Determine the [x, y] coordinate at the center of the cell enclosing the given text.  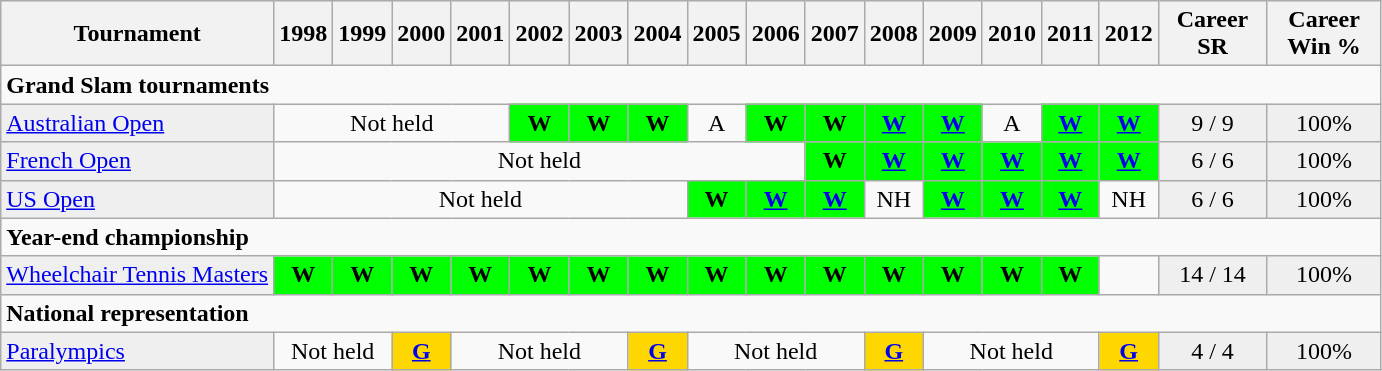
2010 [1012, 34]
9 / 9 [1212, 123]
French Open [138, 161]
2001 [480, 34]
Grand Slam tournaments [692, 85]
Tournament [138, 34]
Year-end championship [692, 237]
2003 [598, 34]
2007 [834, 34]
1998 [304, 34]
Wheelchair Tennis Masters [138, 275]
14 / 14 [1212, 275]
Career Win % [1324, 34]
Paralympics [138, 351]
2008 [894, 34]
2000 [422, 34]
2005 [716, 34]
1999 [362, 34]
Career SR [1212, 34]
Australian Open [138, 123]
4 / 4 [1212, 351]
2012 [1128, 34]
2004 [658, 34]
2011 [1070, 34]
US Open [138, 199]
National representation [692, 313]
2002 [540, 34]
2006 [776, 34]
2009 [952, 34]
